Pinpoint the cell where the given text exists, returning its [x, y] midpoint coordinate. 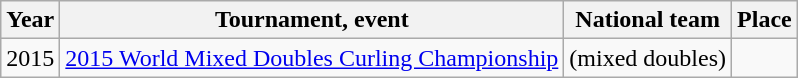
(mixed doubles) [648, 58]
Tournament, event [312, 20]
Year [30, 20]
2015 World Mixed Doubles Curling Championship [312, 58]
2015 [30, 58]
Place [765, 20]
National team [648, 20]
